Find where the given text appears and provide that cell's center as [X, Y] coordinate. 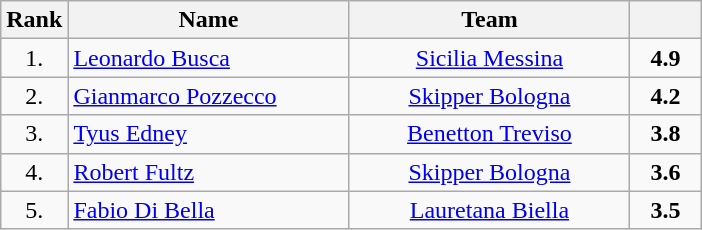
Benetton Treviso [490, 134]
3.5 [666, 210]
Name [208, 20]
Robert Fultz [208, 172]
Tyus Edney [208, 134]
Rank [34, 20]
3. [34, 134]
Sicilia Messina [490, 58]
Fabio Di Bella [208, 210]
1. [34, 58]
5. [34, 210]
Lauretana Biella [490, 210]
4.9 [666, 58]
4. [34, 172]
Gianmarco Pozzecco [208, 96]
3.8 [666, 134]
3.6 [666, 172]
Team [490, 20]
Leonardo Busca [208, 58]
4.2 [666, 96]
2. [34, 96]
